Locate the cell with the specified text and output its (x, y) center coordinate. 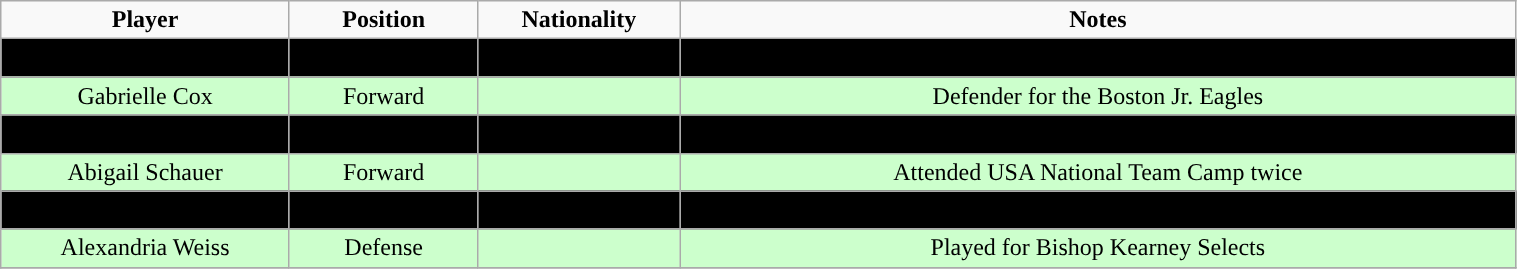
Selected for Team Alberta (1098, 134)
Notes (1098, 20)
Jenna Silvonen (146, 210)
Alexandria Weiss (146, 248)
Played with Bluewater Jr. Hawks (1098, 58)
Position (384, 20)
Defender for the Boston Jr. Eagles (1098, 96)
On Silver Medal Finland Team with Emma Nuutinen (1098, 210)
Nationality (579, 20)
Aubrey Cole (146, 58)
Player (146, 20)
Gabrielle Cox (146, 96)
Goaltender (384, 210)
Jordan Mortlock (146, 134)
Played for Bishop Kearney Selects (1098, 248)
Attended USA National Team Camp twice (1098, 172)
Abigail Schauer (146, 172)
